Detect which cell encompasses the target text, then output its [x, y] center coordinate. 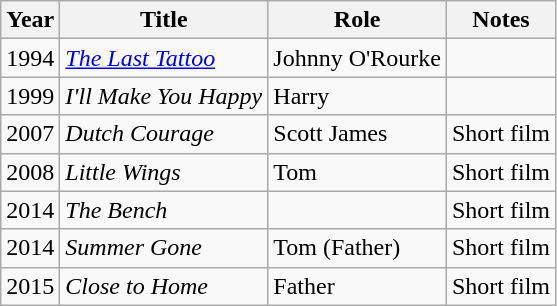
1999 [30, 96]
Johnny O'Rourke [358, 58]
Father [358, 286]
The Bench [164, 210]
1994 [30, 58]
Tom [358, 172]
Year [30, 20]
I'll Make You Happy [164, 96]
Close to Home [164, 286]
2015 [30, 286]
Scott James [358, 134]
The Last Tattoo [164, 58]
2007 [30, 134]
Summer Gone [164, 248]
Little Wings [164, 172]
Dutch Courage [164, 134]
Tom (Father) [358, 248]
2008 [30, 172]
Harry [358, 96]
Notes [500, 20]
Title [164, 20]
Role [358, 20]
